Detect which cell encompasses the target text, then output its (x, y) center coordinate. 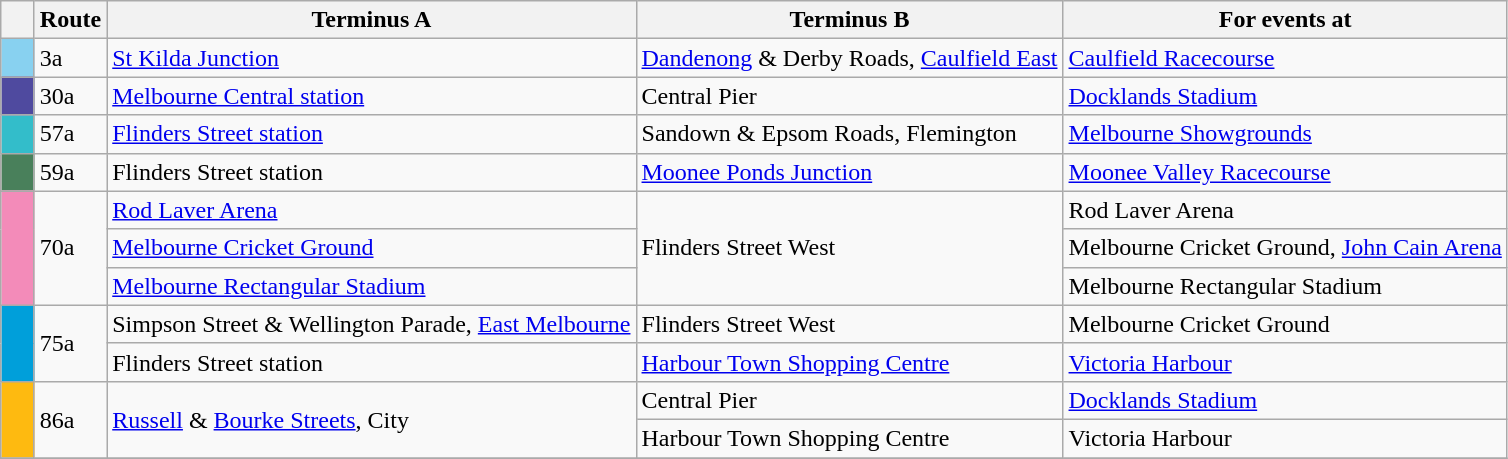
75a (70, 343)
59a (70, 172)
86a (70, 419)
30a (70, 96)
Terminus B (850, 20)
Caulfield Racecourse (1285, 58)
Route (70, 20)
57a (70, 134)
70a (70, 248)
3a (70, 58)
Moonee Valley Racecourse (1285, 172)
Dandenong & Derby Roads, Caulfield East (850, 58)
Melbourne Showgrounds (1285, 134)
Terminus A (372, 20)
Russell & Bourke Streets, City (372, 419)
Melbourne Central station (372, 96)
St Kilda Junction (372, 58)
Sandown & Epsom Roads, Flemington (850, 134)
For events at (1285, 20)
Melbourne Cricket Ground, John Cain Arena (1285, 248)
Simpson Street & Wellington Parade, East Melbourne (372, 324)
Moonee Ponds Junction (850, 172)
